Locate the cell with the specified text and output its [x, y] center coordinate. 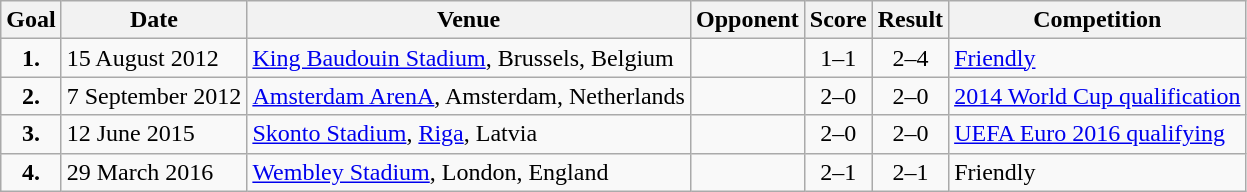
1. [31, 58]
15 August 2012 [154, 58]
7 September 2012 [154, 96]
3. [31, 134]
12 June 2015 [154, 134]
Venue [469, 20]
Opponent [747, 20]
Competition [1098, 20]
2. [31, 96]
Result [910, 20]
Wembley Stadium, London, England [469, 172]
King Baudouin Stadium, Brussels, Belgium [469, 58]
UEFA Euro 2016 qualifying [1098, 134]
2–4 [910, 58]
1–1 [838, 58]
29 March 2016 [154, 172]
Goal [31, 20]
Skonto Stadium, Riga, Latvia [469, 134]
2014 World Cup qualification [1098, 96]
Date [154, 20]
Amsterdam ArenA, Amsterdam, Netherlands [469, 96]
4. [31, 172]
Score [838, 20]
